For the text-containing cell, return its midpoint in (x, y) coordinate format. 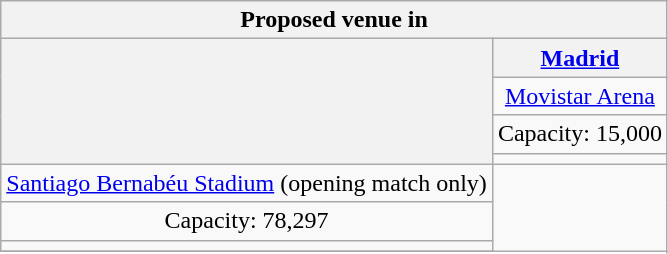
Proposed venue in (334, 20)
Movistar Arena (580, 96)
Capacity: 78,297 (247, 221)
Madrid (580, 58)
Santiago Bernabéu Stadium (opening match only) (247, 183)
Capacity: 15,000 (580, 134)
